Extract the [x, y] coordinate from the center of the cell holding the provided text.  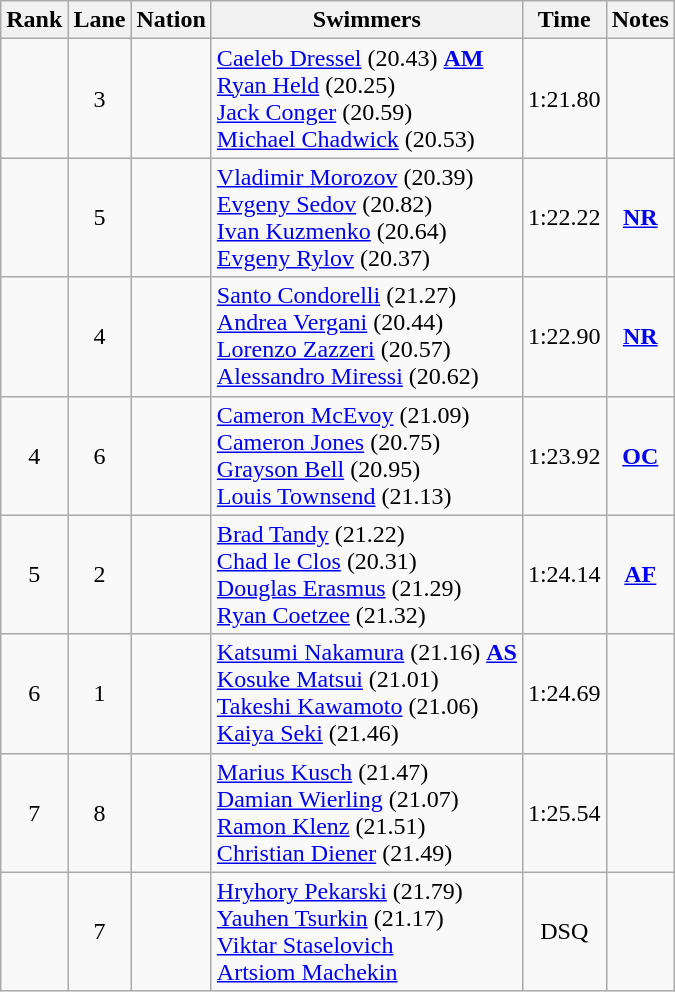
Swimmers [366, 20]
DSQ [564, 932]
OC [640, 456]
Hryhory Pekarski (21.79)Yauhen Tsurkin (21.17)Viktar StaselovichArtsiom Machekin [366, 932]
Lane [100, 20]
1:24.69 [564, 694]
8 [100, 812]
1:23.92 [564, 456]
Time [564, 20]
Marius Kusch (21.47)Damian Wierling (21.07)Ramon Klenz (21.51)Christian Diener (21.49) [366, 812]
AF [640, 574]
Notes [640, 20]
Caeleb Dressel (20.43) AMRyan Held (20.25)Jack Conger (20.59)Michael Chadwick (20.53) [366, 98]
Katsumi Nakamura (21.16) ASKosuke Matsui (21.01)Takeshi Kawamoto (21.06)Kaiya Seki (21.46) [366, 694]
Cameron McEvoy (21.09)Cameron Jones (20.75)Grayson Bell (20.95)Louis Townsend (21.13) [366, 456]
1:25.54 [564, 812]
Nation [171, 20]
1:21.80 [564, 98]
1:22.22 [564, 218]
2 [100, 574]
Vladimir Morozov (20.39)Evgeny Sedov (20.82)Ivan Kuzmenko (20.64)Evgeny Rylov (20.37) [366, 218]
3 [100, 98]
Brad Tandy (21.22)Chad le Clos (20.31)Douglas Erasmus (21.29)Ryan Coetzee (21.32) [366, 574]
1:24.14 [564, 574]
1 [100, 694]
1:22.90 [564, 336]
Rank [34, 20]
Santo Condorelli (21.27)Andrea Vergani (20.44)Lorenzo Zazzeri (20.57)Alessandro Miressi (20.62) [366, 336]
